For the text-containing cell, return its midpoint in (X, Y) coordinate format. 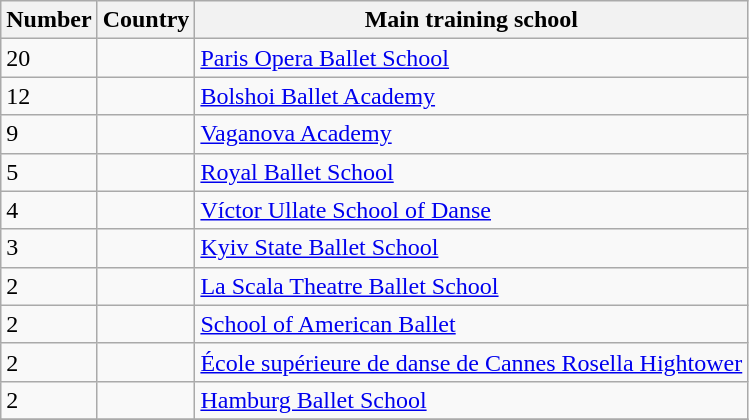
La Scala Theatre Ballet School (472, 286)
Paris Opera Ballet School (472, 58)
Vaganova Academy (472, 134)
Royal Ballet School (472, 172)
Number (49, 20)
Víctor Ullate School of Danse (472, 210)
4 (49, 210)
20 (49, 58)
Hamburg Ballet School (472, 400)
Kyiv State Ballet School (472, 248)
Main training school (472, 20)
Country (146, 20)
12 (49, 96)
Bolshoi Ballet Academy (472, 96)
École supérieure de danse de Cannes Rosella Hightower (472, 362)
3 (49, 248)
9 (49, 134)
School of American Ballet (472, 324)
5 (49, 172)
